For the text-containing cell, return its midpoint in (x, y) coordinate format. 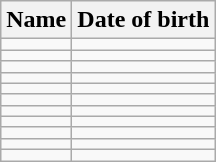
Name (36, 20)
Date of birth (144, 20)
